Pinpoint the cell where the given text exists, returning its (x, y) midpoint coordinate. 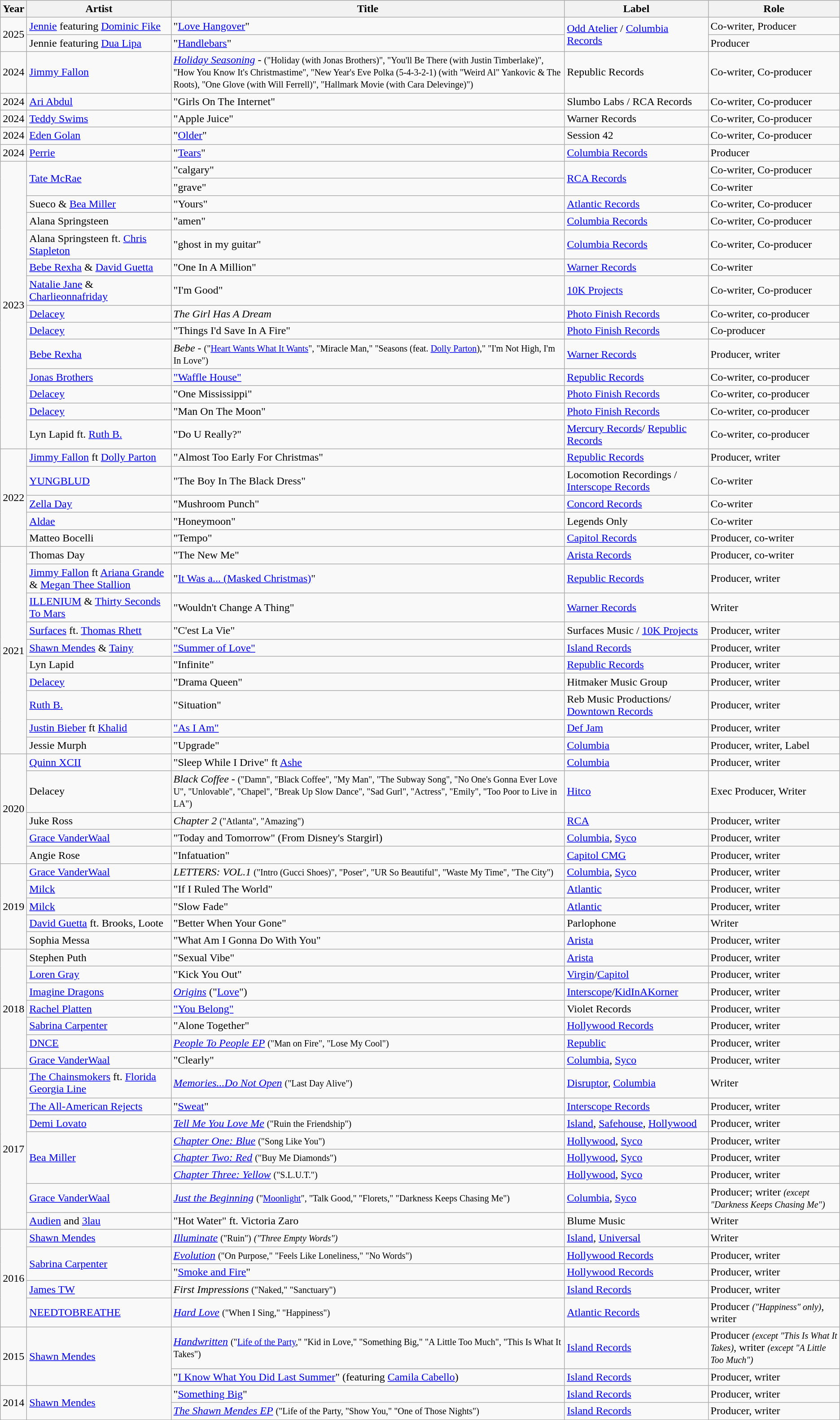
"amen" (368, 221)
Rachel Platten (99, 1009)
Jimmy Fallon ft Ariana Grande & Megan Thee Stallion (99, 578)
Session 42 (636, 136)
"Alone Together" (368, 1026)
Role (774, 9)
"As I Am" (368, 728)
2016 (13, 1279)
"What Am I Gonna Do With You" (368, 941)
Virgin/Capitol (636, 975)
RCA (636, 821)
Chapter One: Blue ("Song Like You") (368, 1140)
Thomas Day (99, 555)
Zella Day (99, 504)
James TW (99, 1289)
Demi Lovato (99, 1123)
2022 (13, 497)
Alana Springsteen ft. Chris Stapleton (99, 244)
Illuminate ("Ruin") ("Three Empty Words") (368, 1238)
Concord Records (636, 504)
The Girl Has A Dream (368, 314)
"calgary" (368, 170)
People To People EP ("Man on Fire", "Lose My Cool") (368, 1043)
Bea Miller (99, 1157)
Tell Me You Love Me ("Ruin the Friendship") (368, 1123)
Eden Golan (99, 136)
"ghost in my guitar" (368, 244)
The All-American Rejects (99, 1106)
10K Projects (636, 291)
Memories...Do Not Open ("Last Day Alive") (368, 1083)
Imagine Dragons (99, 992)
"I'm Good" (368, 291)
Hard Love ("When I Sing," "Happiness") (368, 1313)
Alana Springsteen (99, 221)
"Clearly" (368, 1060)
"Smoke and Fire" (368, 1272)
Handwritten ("Life of the Party," "Kid in Love," "Something Big," "A Little Too Much", "This Is What It Takes") (368, 1348)
"Man On The Moon" (368, 411)
Mercury Records/ Republic Records (636, 435)
Violet Records (636, 1009)
"Sexual Vibe" (368, 958)
"C'est La Vie" (368, 631)
Jennie featuring Dua Lipa (99, 43)
"One Mississippi" (368, 394)
Disruptor, Columbia (636, 1083)
Republic (636, 1043)
Bebe - ("Heart Wants What It Wants", "Miracle Man," "Seasons (feat. Dolly Parton)," "I'm Not High, I'm In Love") (368, 354)
Capitol CMG (636, 855)
Surfaces Music / 10K Projects (636, 631)
Just the Beginning ("Moonlight", "Talk Good," "Florets," "Darkness Keeps Chasing Me") (368, 1198)
"You Belong" (368, 1009)
The Shawn Mendes EP ("Life of the Party, "Show You," "One of Those Nights") (368, 1411)
"Mushroom Punch" (368, 504)
Blume Music (636, 1221)
Ari Abdul (99, 101)
Lyn Lapid ft. Ruth B. (99, 435)
Quinn XCII (99, 762)
Title (368, 9)
2017 (13, 1149)
"Wouldn't Change A Thing" (368, 608)
"Situation" (368, 705)
Island, Safehouse, Hollywood (636, 1123)
"The New Me" (368, 555)
Bebe Rexha & David Guetta (99, 268)
Chapter Three: Yellow ("S.L.U.T.") (368, 1174)
2025 (13, 35)
Tate McRae (99, 178)
"Infinite" (368, 665)
Chapter Two: Red ("Buy Me Diamonds") (368, 1157)
"Something Big" (368, 1394)
Producer, writer, Label (774, 745)
Jennie featuring Dominic Fike (99, 26)
2015 (13, 1356)
"Kick You Out" (368, 975)
DNCE (99, 1043)
Jonas Brothers (99, 377)
"Sleep While I Drive" ft Ashe (368, 762)
Arista Records (636, 555)
Sueco & Bea Miller (99, 204)
Producer (except "This Is What It Takes), writer (except "A Little Too Much") (774, 1348)
Jimmy Fallon (99, 72)
Chapter 2 ("Atlanta", "Amazing") (368, 821)
Teddy Swims (99, 119)
Juke Ross (99, 821)
2021 (13, 650)
Jessie Murph (99, 745)
Reb Music Productions/Downtown Records (636, 705)
"Waffle House" (368, 377)
"Honeymoon" (368, 521)
"Hot Water" ft. Victoria Zaro (368, 1221)
Interscope/KidInAKorner (636, 992)
Loren Gray (99, 975)
"Yours" (368, 204)
"Almost Too Early For Christmas" (368, 457)
The Chainsmokers ft. Florida Georgia Line (99, 1083)
Slumbo Labs / RCA Records (636, 101)
Shawn Mendes & Tainy (99, 648)
Year (13, 9)
"I Know What You Did Last Summer" (featuring Camila Cabello) (368, 1377)
"Older" (368, 136)
"One In A Million" (368, 268)
Sophia Messa (99, 941)
2019 (13, 906)
Hitmaker Music Group (636, 682)
Surfaces ft. Thomas Rhett (99, 631)
"Better When Your Gone" (368, 923)
Legends Only (636, 521)
Capitol Records (636, 538)
ILLENIUM & Thirty Seconds To Mars (99, 608)
Producer ("Happiness" only), writer (774, 1313)
"Today and Tomorrow" (From Disney's Stargirl) (368, 838)
Label (636, 9)
"Drama Queen" (368, 682)
Hitco (636, 791)
"Girls On The Internet" (368, 101)
Artist (99, 9)
Ruth B. (99, 705)
YUNGBLUD (99, 480)
Audien and 3lau (99, 1221)
Locomotion Recordings / Interscope Records (636, 480)
"Apple Juice" (368, 119)
LETTERS: VOL.1 ("Intro (Gucci Shoes)", "Poser", "UR So Beautiful", "Waste My Time", "The City") (368, 872)
Matteo Bocelli (99, 538)
Bebe Rexha (99, 354)
Def Jam (636, 728)
Lyn Lapid (99, 665)
"It Was a... (Masked Christmas)" (368, 578)
Interscope Records (636, 1106)
Co-producer (774, 331)
"Infatuation" (368, 855)
"Summer of Love" (368, 648)
Odd Atelier / Columbia Records (636, 35)
"grave" (368, 187)
Angie Rose (99, 855)
David Guetta ft. Brooks, Loote (99, 923)
Parlophone (636, 923)
Aldae (99, 521)
"Sweat" (368, 1106)
"If I Ruled The World" (368, 889)
Exec Producer, Writer (774, 791)
"Tempo" (368, 538)
"Handlebars" (368, 43)
"Do U Really?" (368, 435)
First Impressions ("Naked," "Sanctuary") (368, 1289)
Natalie Jane & Charlieonnafriday (99, 291)
"Slow Fade" (368, 906)
Producer; writer (except "Darkness Keeps Chasing Me") (774, 1198)
RCA Records (636, 178)
2014 (13, 1402)
"Love Hangover" (368, 26)
2023 (13, 305)
2020 (13, 809)
Justin Bieber ft Khalid (99, 728)
Jimmy Fallon ft Dolly Parton (99, 457)
"Things I'd Save In A Fire" (368, 331)
NEEDTOBREATHE (99, 1313)
Evolution ("On Purpose," "Feels Like Loneliness," "No Words") (368, 1255)
Perrie (99, 153)
"Tears" (368, 153)
Stephen Puth (99, 958)
Island, Universal (636, 1238)
2018 (13, 1009)
"Upgrade" (368, 745)
"The Boy In The Black Dress" (368, 480)
Origins ("Love") (368, 992)
Co-writer, Producer (774, 26)
